Locate the cell with the specified text and output its (x, y) center coordinate. 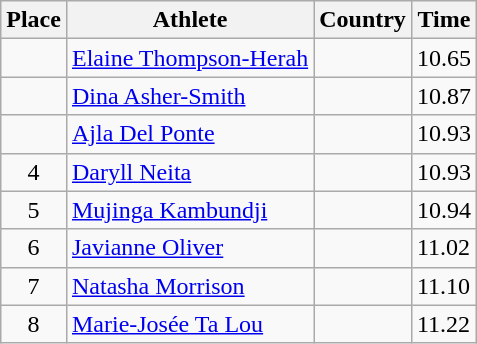
Time (444, 20)
11.10 (444, 286)
11.22 (444, 324)
Country (363, 20)
Javianne Oliver (190, 248)
4 (34, 172)
11.02 (444, 248)
6 (34, 248)
Daryll Neita (190, 172)
Athlete (190, 20)
8 (34, 324)
Dina Asher-Smith (190, 96)
Ajla Del Ponte (190, 134)
7 (34, 286)
10.87 (444, 96)
10.65 (444, 58)
Natasha Morrison (190, 286)
Mujinga Kambundji (190, 210)
Place (34, 20)
Elaine Thompson-Herah (190, 58)
10.94 (444, 210)
Marie-Josée Ta Lou (190, 324)
5 (34, 210)
